Search for the cell housing the specified text and yield its (x, y) center coordinate. 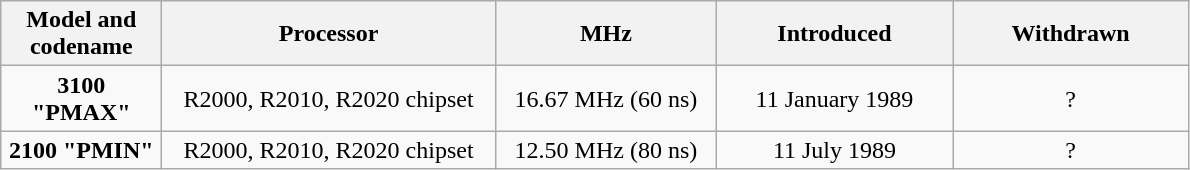
MHz (606, 34)
Model and codename (82, 34)
3100 "PMAX" (82, 98)
12.50 MHz (80 ns) (606, 150)
16.67 MHz (60 ns) (606, 98)
11 January 1989 (834, 98)
Introduced (834, 34)
Processor (329, 34)
2100 "PMIN" (82, 150)
11 July 1989 (834, 150)
Withdrawn (1070, 34)
